For the text-containing cell, return its midpoint in [x, y] coordinate format. 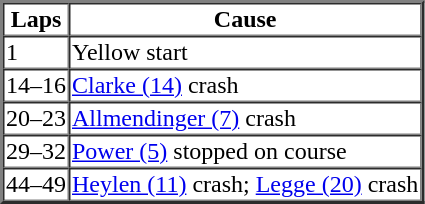
Laps [36, 20]
Clarke (14) crash [245, 86]
Heylen (11) crash; Legge (20) crash [245, 184]
Allmendinger (7) crash [245, 118]
29–32 [36, 152]
Power (5) stopped on course [245, 152]
Yellow start [245, 52]
20–23 [36, 118]
44–49 [36, 184]
Cause [245, 20]
14–16 [36, 86]
1 [36, 52]
